Extract the (X, Y) coordinate from the center of the cell holding the provided text.  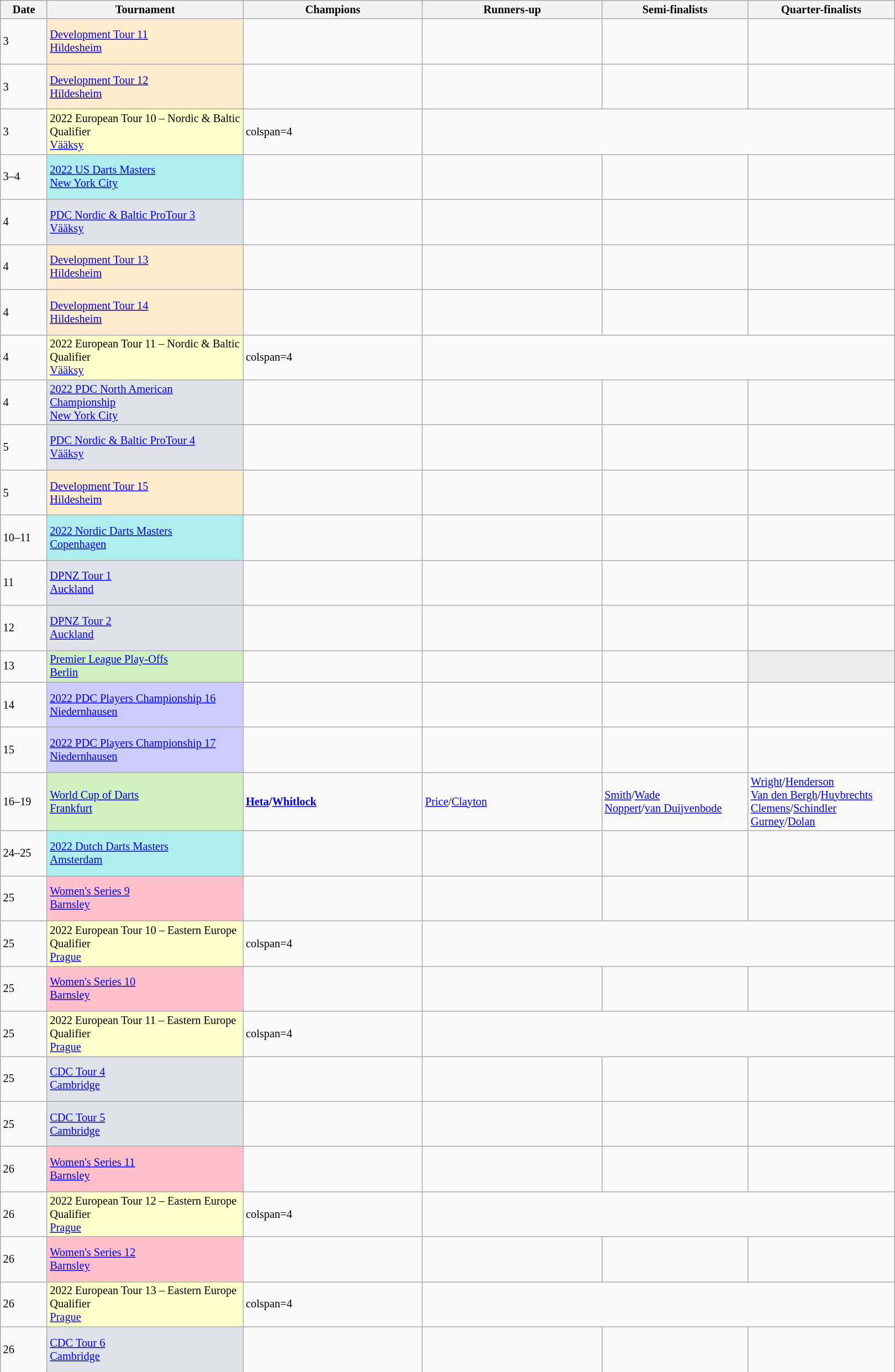
Semi-finalists (675, 9)
2022 European Tour 10 – Eastern Europe Qualifier Prague (145, 943)
14 (24, 705)
3–4 (24, 177)
2022 Dutch Darts Masters Amsterdam (145, 853)
13 (24, 666)
2022 European Tour 13 – Eastern Europe Qualifier Prague (145, 1304)
World Cup of Darts Frankfurt (145, 801)
Heta/Whitlock (333, 801)
CDC Tour 5 Cambridge (145, 1124)
Wright/Henderson Van den Bergh/Huybrechts Clemens/Schindler Gurney/Dolan (821, 801)
DPNZ Tour 2 Auckland (145, 628)
2022 PDC Players Championship 17 Niedernhausen (145, 750)
2022 PDC Players Championship 16 Niedernhausen (145, 705)
Runners-up (513, 9)
Women's Series 11 Barnsley (145, 1169)
2022 PDC North American Championship New York City (145, 402)
12 (24, 628)
2022 European Tour 12 – Eastern Europe Qualifier Prague (145, 1214)
PDC Nordic & Baltic ProTour 3 Vääksy (145, 222)
Development Tour 15 Hildesheim (145, 493)
Development Tour 12 Hildesheim (145, 87)
2022 European Tour 11 – Nordic & Baltic Qualifier Vääksy (145, 357)
CDC Tour 4 Cambridge (145, 1079)
Quarter-finalists (821, 9)
Development Tour 14 Hildesheim (145, 312)
Champions (333, 9)
Development Tour 13 Hildesheim (145, 267)
2022 Nordic Darts Masters Copenhagen (145, 537)
Smith/Wade Noppert/van Duijvenbode (675, 801)
10–11 (24, 537)
CDC Tour 6 Cambridge (145, 1349)
Premier League Play-Offs Berlin (145, 666)
Tournament (145, 9)
Women's Series 10 Barnsley (145, 989)
DPNZ Tour 1 Auckland (145, 583)
11 (24, 583)
Price/Clayton (513, 801)
2022 US Darts Masters New York City (145, 177)
Women's Series 12 Barnsley (145, 1259)
16–19 (24, 801)
Development Tour 11 Hildesheim (145, 41)
15 (24, 750)
Date (24, 9)
2022 European Tour 10 – Nordic & Baltic Qualifier Vääksy (145, 131)
24–25 (24, 853)
PDC Nordic & Baltic ProTour 4 Vääksy (145, 447)
Women's Series 9 Barnsley (145, 898)
2022 European Tour 11 – Eastern Europe Qualifier Prague (145, 1033)
